Search for the cell housing the specified text and yield its [x, y] center coordinate. 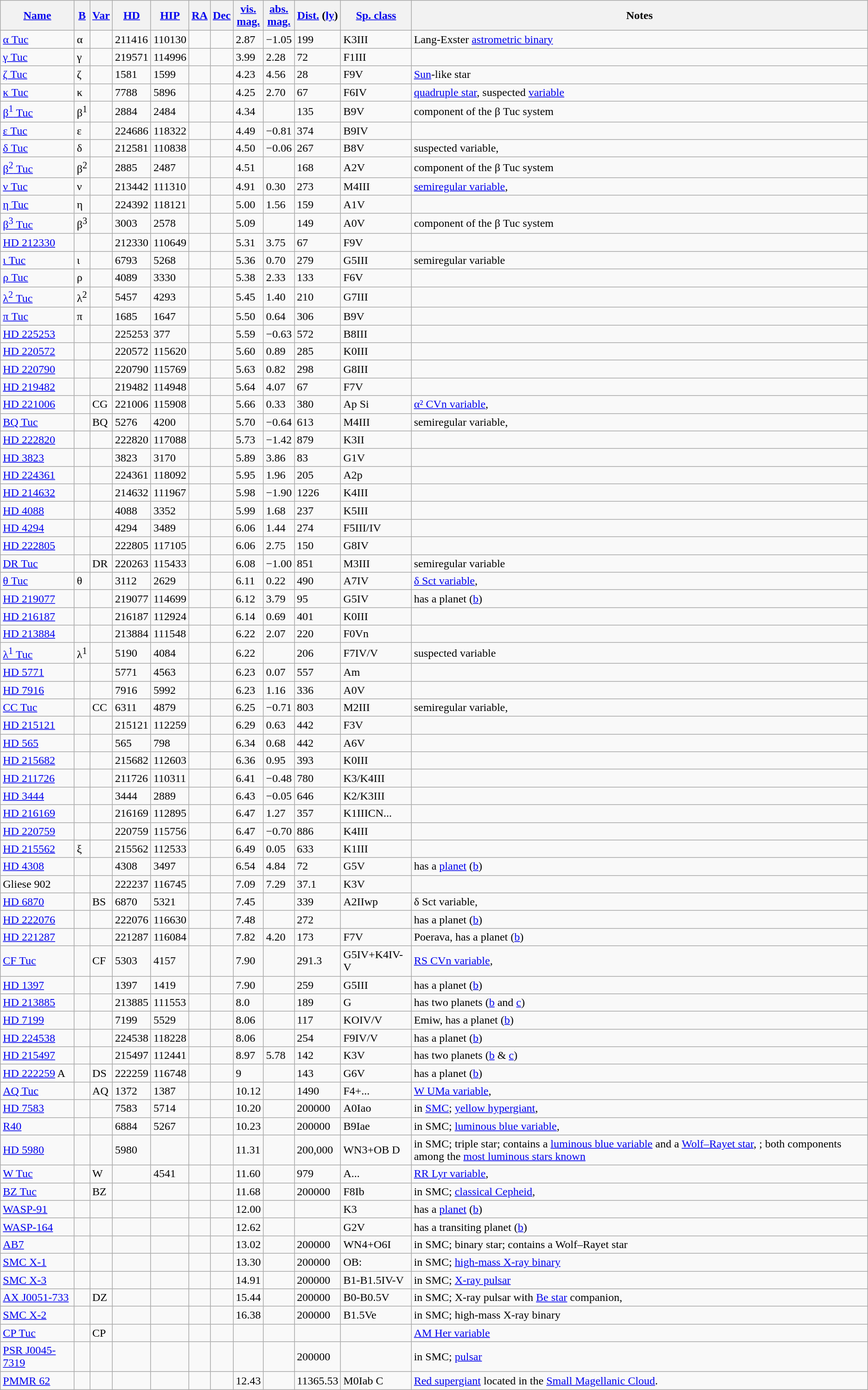
37.1 [318, 884]
168 [318, 168]
HD 213885 [38, 1003]
γ [82, 57]
1.44 [279, 528]
B9IV [376, 131]
in SMC; X-ray pulsar [639, 1280]
CP [101, 1333]
HD 219482 [38, 387]
135 [318, 111]
G6V [376, 1073]
220263 [132, 564]
336 [318, 690]
HIP [170, 16]
F1III [376, 57]
110311 [170, 778]
3.79 [279, 599]
0.33 [279, 404]
β2 [82, 168]
110649 [170, 243]
HD 221006 [38, 404]
116630 [170, 919]
HD 211726 [38, 778]
3112 [132, 581]
272 [318, 919]
ν [82, 186]
110838 [170, 148]
β1 Tuc [38, 111]
F0Vn [376, 634]
G [376, 1003]
−1.05 [279, 39]
η Tuc [38, 204]
237 [318, 510]
2578 [170, 224]
133 [318, 278]
HD 565 [38, 743]
in SMC; triple star; contains a luminous blue variable and a Wolf–Rayet star, ; both components among the most luminous stars known [639, 1150]
3.75 [279, 243]
β3 [82, 224]
5276 [132, 422]
G7III [376, 297]
115908 [170, 404]
AQ [101, 1091]
Emiw, has a planet (b) [639, 1020]
224538 [132, 1038]
B0-B0.5V [376, 1298]
111548 [170, 634]
5.95 [249, 475]
HD 4308 [38, 866]
4089 [132, 278]
490 [318, 581]
5.45 [249, 297]
13.30 [249, 1262]
0.63 [279, 725]
HD 222259 A [38, 1073]
has two planets (b & c) [639, 1056]
A0Iao [376, 1108]
RR Lyr variable, [639, 1174]
6.49 [249, 849]
K3/K4III [376, 778]
298 [318, 369]
AX J0051-733 [38, 1298]
112533 [170, 849]
1599 [170, 75]
12.43 [249, 1381]
879 [318, 440]
199 [318, 39]
0.30 [279, 186]
RA [200, 16]
5.98 [249, 493]
RS CVn variable, [639, 961]
6793 [132, 260]
112924 [170, 616]
4.07 [279, 387]
3.86 [279, 457]
F6V [376, 278]
K1IIICN... [376, 814]
5896 [170, 92]
1.40 [279, 297]
0.82 [279, 369]
ι [82, 260]
212330 [132, 243]
BS [101, 902]
Ap Si [376, 404]
6.08 [249, 564]
β1 [82, 111]
6.43 [249, 796]
λ2 Tuc [38, 297]
WN3+OB D [376, 1150]
BQ [101, 422]
HD 6870 [38, 902]
5.70 [249, 422]
ι Tuc [38, 260]
211726 [132, 778]
HD 222820 [38, 440]
−0.71 [279, 708]
ρ Tuc [38, 278]
7199 [132, 1020]
254 [318, 1038]
1.56 [279, 204]
Red supergiant located in the Small Magellanic Cloud. [639, 1381]
DR Tuc [38, 564]
3330 [170, 278]
HD 3823 [38, 457]
115620 [170, 352]
ζ Tuc [38, 75]
633 [318, 849]
1647 [170, 316]
4084 [170, 653]
222259 [132, 1073]
4.49 [249, 131]
G5IV [376, 599]
646 [318, 796]
θ Tuc [38, 581]
8.0 [249, 1003]
HD 3444 [38, 796]
HD 215121 [38, 725]
WASP-91 [38, 1209]
374 [318, 131]
5.38 [249, 278]
−1.90 [279, 493]
219482 [132, 387]
4293 [170, 297]
HD 215497 [38, 1056]
213884 [132, 634]
3170 [170, 457]
SMC X-1 [38, 1262]
BQ Tuc [38, 422]
−1.42 [279, 440]
R40 [38, 1126]
Dec [222, 16]
306 [318, 316]
5321 [170, 902]
AQ Tuc [38, 1091]
979 [318, 1174]
Sp. class [376, 16]
λ1 [82, 653]
G1V [376, 457]
222805 [132, 546]
HD 213884 [38, 634]
F6IV [376, 92]
11.31 [249, 1150]
215562 [132, 849]
PMMR 62 [38, 1381]
HD 5771 [38, 672]
ξ [82, 849]
4088 [132, 510]
ε [82, 131]
6.11 [249, 581]
116084 [170, 937]
5.64 [249, 387]
200,000 [318, 1150]
1.16 [279, 690]
Dist. (ly) [318, 16]
5.59 [249, 334]
115769 [170, 369]
83 [318, 457]
215121 [132, 725]
780 [318, 778]
4.25 [249, 92]
ε Tuc [38, 131]
213442 [132, 186]
SMC X-3 [38, 1280]
2.75 [279, 546]
5.89 [249, 457]
7.29 [279, 884]
CC [101, 708]
−0.06 [279, 148]
1490 [318, 1091]
3444 [132, 796]
in SMC; pulsar [639, 1357]
HD 7916 [38, 690]
3489 [170, 528]
abs.mag. [279, 16]
PSR J0045-7319 [38, 1357]
suspected variable [639, 653]
HD 212330 [38, 243]
210 [318, 297]
CF Tuc [38, 961]
Lang-Exster astrometric binary [639, 39]
115756 [170, 831]
4.84 [279, 866]
A2IIwp [376, 902]
7.82 [249, 937]
HD 214632 [38, 493]
κ Tuc [38, 92]
HD 7199 [38, 1020]
DZ [101, 1298]
1387 [170, 1091]
in SMC; binary star; contains a Wolf–Rayet star [639, 1244]
339 [318, 902]
2889 [170, 796]
225253 [132, 334]
7.48 [249, 919]
B8V [376, 148]
CG [101, 404]
267 [318, 148]
28 [318, 75]
220 [318, 634]
118092 [170, 475]
G5IV+K4IV-V [376, 961]
5.60 [249, 352]
6311 [132, 708]
4879 [170, 708]
114996 [170, 57]
in SMC; X-ray pulsar with Be star companion, [639, 1298]
2885 [132, 168]
1372 [132, 1091]
112895 [170, 814]
213885 [132, 1003]
G8III [376, 369]
6.41 [249, 778]
5.99 [249, 510]
112441 [170, 1056]
G8IV [376, 546]
δ [82, 148]
6.12 [249, 599]
quadruple star, suspected variable [639, 92]
HD 4088 [38, 510]
HD 1397 [38, 985]
A1V [376, 204]
β2 Tuc [38, 168]
6.36 [249, 761]
HD 5980 [38, 1150]
189 [318, 1003]
15.44 [249, 1298]
HD [132, 16]
in SMC; yellow hypergiant, [639, 1108]
116745 [170, 884]
K1III [376, 849]
W Tuc [38, 1174]
357 [318, 814]
0.68 [279, 743]
3003 [132, 224]
M0Iab C [376, 1381]
12.62 [249, 1227]
α² CVn variable, [639, 404]
vis.mag. [249, 16]
95 [318, 599]
114948 [170, 387]
219571 [132, 57]
HD 215682 [38, 761]
224392 [132, 204]
0.70 [279, 260]
613 [318, 422]
115433 [170, 564]
G5V [376, 866]
−0.05 [279, 796]
117105 [170, 546]
KOIV/V [376, 1020]
117088 [170, 440]
β3 Tuc [38, 224]
214632 [132, 493]
suspected variable, [639, 148]
HD 4294 [38, 528]
173 [318, 937]
λ1 Tuc [38, 653]
285 [318, 352]
A2V [376, 168]
5190 [132, 653]
Sun-like star [639, 75]
5.66 [249, 404]
0.69 [279, 616]
F3V [376, 725]
B1.5Ve [376, 1315]
5529 [170, 1020]
5.73 [249, 440]
has two planets (b and c) [639, 1003]
259 [318, 985]
220759 [132, 831]
16.38 [249, 1315]
10.23 [249, 1126]
111967 [170, 493]
4308 [132, 866]
α Tuc [38, 39]
K3II [376, 440]
0.89 [279, 352]
4157 [170, 961]
BZ Tuc [38, 1191]
AM Her variable [639, 1333]
HD 7583 [38, 1108]
7583 [132, 1108]
4.23 [249, 75]
5771 [132, 672]
M2III [376, 708]
F8Ib [376, 1191]
798 [170, 743]
6870 [132, 902]
Gliese 902 [38, 884]
1397 [132, 985]
12.00 [249, 1209]
215682 [132, 761]
219077 [132, 599]
112603 [170, 761]
γ Tuc [38, 57]
11.68 [249, 1191]
A6V [376, 743]
273 [318, 186]
4563 [170, 672]
2884 [132, 111]
BZ [101, 1191]
HD 216187 [38, 616]
114699 [170, 599]
0.07 [279, 672]
Am [376, 672]
F5III/IV [376, 528]
θ [82, 581]
291.3 [318, 961]
5.00 [249, 204]
380 [318, 404]
274 [318, 528]
−0.64 [279, 422]
in SMC; luminous blue variable, [639, 1126]
5267 [170, 1126]
5.31 [249, 243]
9 [249, 1073]
4.91 [249, 186]
CC Tuc [38, 708]
216169 [132, 814]
in SMC; classical Cepheid, [639, 1191]
205 [318, 475]
118322 [170, 131]
393 [318, 761]
6.34 [249, 743]
224361 [132, 475]
0.22 [279, 581]
A2p [376, 475]
3497 [170, 866]
HD 224361 [38, 475]
803 [318, 708]
5.50 [249, 316]
4294 [132, 528]
6.29 [249, 725]
K3 [376, 1209]
Name [38, 16]
111310 [170, 186]
WASP-164 [38, 1227]
HD 216169 [38, 814]
−1.00 [279, 564]
10.12 [249, 1091]
F4+... [376, 1091]
7.45 [249, 902]
851 [318, 564]
572 [318, 334]
5.36 [249, 260]
13.02 [249, 1244]
221287 [132, 937]
AB7 [38, 1244]
150 [318, 546]
SMC X-2 [38, 1315]
565 [132, 743]
HD 225253 [38, 334]
−0.81 [279, 131]
117 [318, 1020]
2.07 [279, 634]
5980 [132, 1150]
DR [101, 564]
δ Tuc [38, 148]
118121 [170, 204]
Notes [639, 16]
B9Iae [376, 1126]
159 [318, 204]
4.56 [279, 75]
CF [101, 961]
5.63 [249, 369]
HD 224538 [38, 1038]
5457 [132, 297]
B [82, 16]
0.64 [279, 316]
1581 [132, 75]
149 [318, 224]
W UMa variable, [639, 1091]
2484 [170, 111]
118228 [170, 1038]
HD 219077 [38, 599]
1685 [132, 316]
222076 [132, 919]
0.05 [279, 849]
211416 [132, 39]
HD 220790 [38, 369]
G2V [376, 1227]
5992 [170, 690]
143 [318, 1073]
3352 [170, 510]
6.25 [249, 708]
A7IV [376, 581]
5.09 [249, 224]
221006 [132, 404]
4.51 [249, 168]
B1-B1.5IV-V [376, 1280]
7788 [132, 92]
2.70 [279, 92]
14.91 [249, 1280]
279 [318, 260]
K3III [376, 39]
DS [101, 1073]
HD 222805 [38, 546]
ν Tuc [38, 186]
557 [318, 672]
HD 222076 [38, 919]
110130 [170, 39]
401 [318, 616]
−0.63 [279, 334]
M3III [376, 564]
α [82, 39]
142 [318, 1056]
11365.53 [318, 1381]
A... [376, 1174]
HD 220572 [38, 352]
B8III [376, 334]
0.95 [279, 761]
5.78 [279, 1056]
212581 [132, 148]
Var [101, 16]
K2/K3III [376, 796]
215497 [132, 1056]
κ [82, 92]
4.34 [249, 111]
2.28 [279, 57]
4.50 [249, 148]
ρ [82, 278]
1.96 [279, 475]
HD 221287 [38, 937]
π Tuc [38, 316]
4541 [170, 1174]
ζ [82, 75]
111553 [170, 1003]
377 [170, 334]
π [82, 316]
CP Tuc [38, 1333]
W [101, 1174]
1.27 [279, 814]
OB: [376, 1262]
has a transiting planet (b) [639, 1227]
7916 [132, 690]
222237 [132, 884]
222820 [132, 440]
λ2 [82, 297]
HD 215562 [38, 849]
6884 [132, 1126]
224686 [132, 131]
5303 [132, 961]
5268 [170, 260]
8.97 [249, 1056]
F7IV/V [376, 653]
K5III [376, 510]
−0.70 [279, 831]
886 [318, 831]
3.99 [249, 57]
216187 [132, 616]
4.20 [279, 937]
7.09 [249, 884]
η [82, 204]
5714 [170, 1108]
2.87 [249, 39]
10.20 [249, 1108]
2487 [170, 168]
1.68 [279, 510]
206 [318, 653]
4200 [170, 422]
220572 [132, 352]
F9IV/V [376, 1038]
220790 [132, 369]
HD 220759 [38, 831]
2.33 [279, 278]
112259 [170, 725]
1226 [318, 493]
WN4+O6I [376, 1244]
1419 [170, 985]
2629 [170, 581]
116748 [170, 1073]
6.54 [249, 866]
11.60 [249, 1174]
3823 [132, 457]
−0.48 [279, 778]
Poerava, has a planet (b) [639, 937]
6.14 [249, 616]
